Detect which cell encompasses the target text, then output its (x, y) center coordinate. 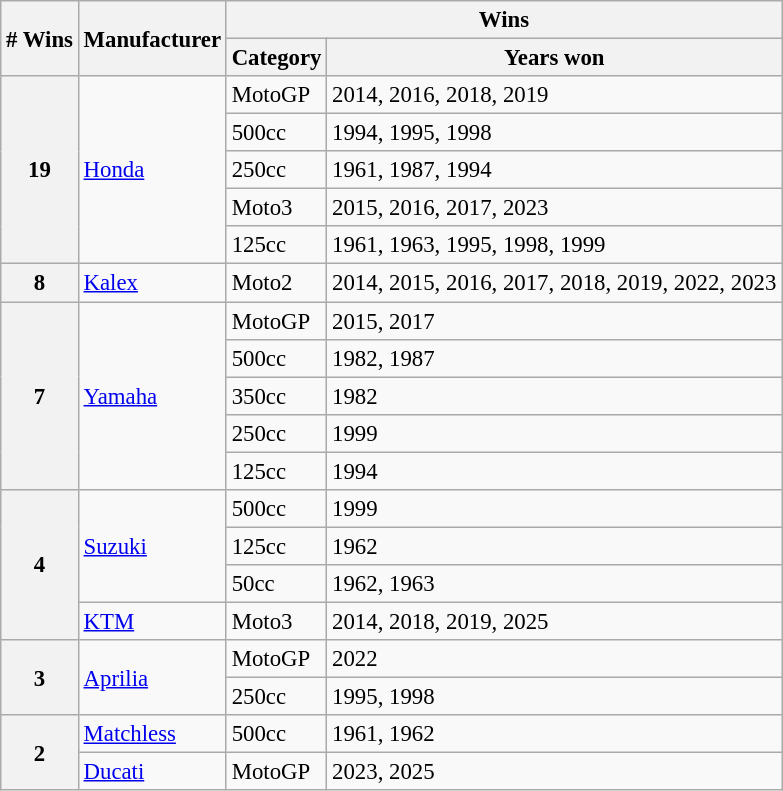
1961, 1987, 1994 (554, 170)
Matchless (152, 734)
1994, 1995, 1998 (554, 133)
Suzuki (152, 546)
1961, 1962 (554, 734)
Years won (554, 58)
Yamaha (152, 396)
1962, 1963 (554, 584)
1982 (554, 396)
2022 (554, 659)
2023, 2025 (554, 772)
2015, 2016, 2017, 2023 (554, 208)
Ducati (152, 772)
2015, 2017 (554, 321)
Category (276, 58)
19 (40, 170)
# Wins (40, 38)
Kalex (152, 283)
8 (40, 283)
Honda (152, 170)
1962 (554, 546)
Wins (504, 20)
KTM (152, 621)
2014, 2015, 2016, 2017, 2018, 2019, 2022, 2023 (554, 283)
4 (40, 565)
Aprilia (152, 678)
3 (40, 678)
Manufacturer (152, 38)
1961, 1963, 1995, 1998, 1999 (554, 245)
50cc (276, 584)
1994 (554, 471)
1995, 1998 (554, 697)
Moto2 (276, 283)
2014, 2018, 2019, 2025 (554, 621)
1982, 1987 (554, 358)
7 (40, 396)
2 (40, 752)
350cc (276, 396)
2014, 2016, 2018, 2019 (554, 95)
